Provide the (x, y) coordinate of the cell's center where the given text is located.  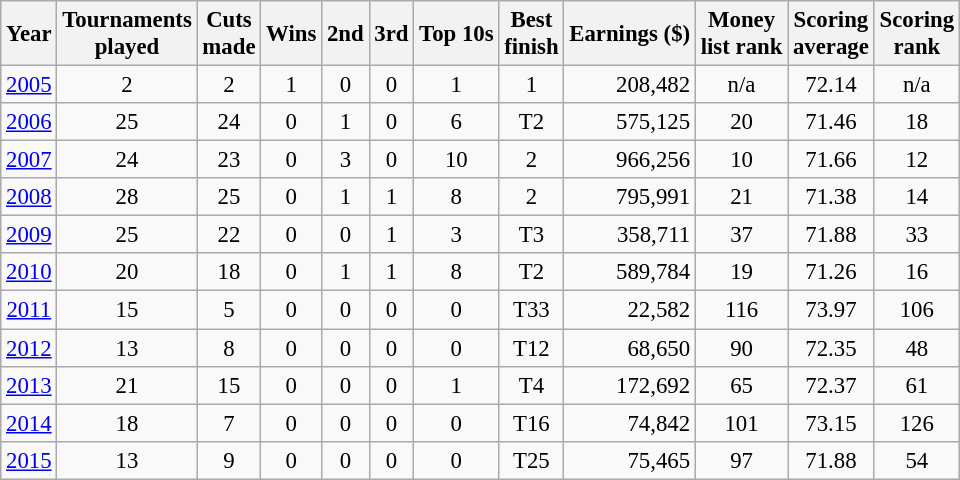
2nd (346, 34)
73.15 (832, 423)
Year (29, 34)
116 (741, 310)
22 (229, 235)
101 (741, 423)
73.97 (832, 310)
54 (916, 460)
75,465 (630, 460)
16 (916, 273)
2014 (29, 423)
2008 (29, 197)
T25 (532, 460)
2005 (29, 85)
106 (916, 310)
Cuts made (229, 34)
65 (741, 385)
T3 (532, 235)
19 (741, 273)
2009 (29, 235)
T16 (532, 423)
61 (916, 385)
71.46 (832, 122)
2007 (29, 160)
72.35 (832, 348)
7 (229, 423)
Wins (292, 34)
795,991 (630, 197)
71.38 (832, 197)
22,582 (630, 310)
208,482 (630, 85)
2010 (29, 273)
74,842 (630, 423)
28 (127, 197)
T12 (532, 348)
172,692 (630, 385)
2012 (29, 348)
2011 (29, 310)
589,784 (630, 273)
72.14 (832, 85)
23 (229, 160)
Scoring average (832, 34)
9 (229, 460)
Scoring rank (916, 34)
3rd (392, 34)
37 (741, 235)
Top 10s (456, 34)
90 (741, 348)
71.26 (832, 273)
Tournaments played (127, 34)
Money list rank (741, 34)
Earnings ($) (630, 34)
126 (916, 423)
14 (916, 197)
6 (456, 122)
33 (916, 235)
575,125 (630, 122)
72.37 (832, 385)
T33 (532, 310)
T4 (532, 385)
68,650 (630, 348)
966,256 (630, 160)
71.66 (832, 160)
2013 (29, 385)
2006 (29, 122)
358,711 (630, 235)
Best finish (532, 34)
2015 (29, 460)
12 (916, 160)
48 (916, 348)
97 (741, 460)
5 (229, 310)
